Return (X, Y) of the center of cell containing provided text 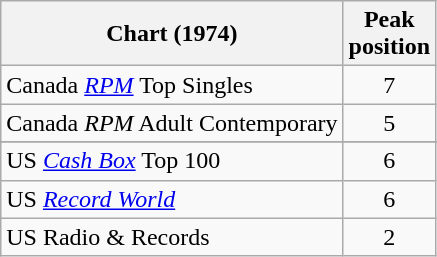
5 (389, 123)
7 (389, 85)
Canada RPM Top Singles (172, 85)
Chart (1974) (172, 34)
US Cash Box Top 100 (172, 161)
2 (389, 237)
Canada RPM Adult Contemporary (172, 123)
US Record World (172, 199)
US Radio & Records (172, 237)
Peakposition (389, 34)
